Determine the (x, y) coordinate at the center of the cell enclosing the given text.  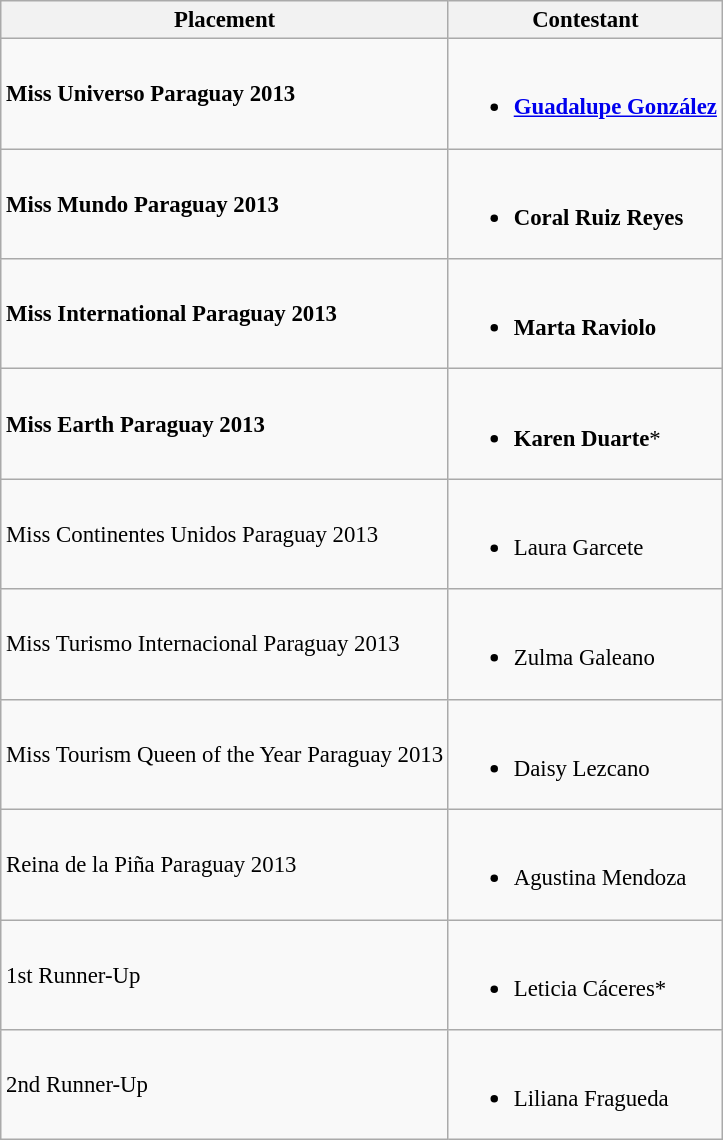
Daisy Lezcano (585, 754)
Leticia Cáceres* (585, 975)
Reina de la Piña Paraguay 2013 (225, 865)
Liliana Fragueda (585, 1085)
Miss Continentes Unidos Paraguay 2013 (225, 534)
Karen Duarte* (585, 424)
Miss International Paraguay 2013 (225, 314)
Miss Turismo Internacional Paraguay 2013 (225, 644)
Marta Raviolo (585, 314)
2nd Runner-Up (225, 1085)
Contestant (585, 20)
Miss Mundo Paraguay 2013 (225, 204)
Zulma Galeano (585, 644)
Miss Tourism Queen of the Year Paraguay 2013 (225, 754)
Miss Universo Paraguay 2013 (225, 94)
Agustina Mendoza (585, 865)
Guadalupe González (585, 94)
Coral Ruiz Reyes (585, 204)
1st Runner-Up (225, 975)
Miss Earth Paraguay 2013 (225, 424)
Laura Garcete (585, 534)
Placement (225, 20)
